Search for the cell housing the specified text and yield its [x, y] center coordinate. 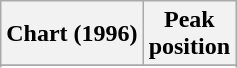
Chart (1996) [72, 34]
Peakposition [189, 34]
